Return the [X, Y] coordinate for the center point of the cell that contains the specified text.  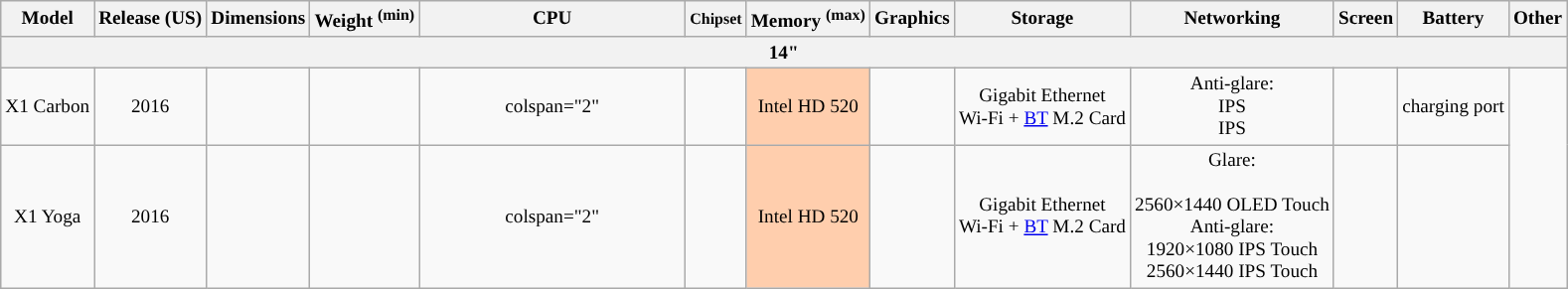
Storage [1041, 20]
Release (US) [151, 20]
Screen [1365, 20]
14" [784, 53]
Other [1537, 20]
Dimensions [258, 20]
Weight (min) [365, 20]
X1 Yoga [48, 216]
Battery [1454, 20]
Model [48, 20]
Chipset [716, 20]
CPU [552, 20]
Anti-glare: IPS IPS [1232, 107]
X1 Carbon [48, 107]
charging port [1454, 107]
Networking [1232, 20]
Graphics [912, 20]
Glare: 2560×1440 OLED TouchAnti-glare: 1920×1080 IPS Touch 2560×1440 IPS Touch [1232, 216]
Memory (max) [808, 20]
